Locate the cell with the specified text and output its (x, y) center coordinate. 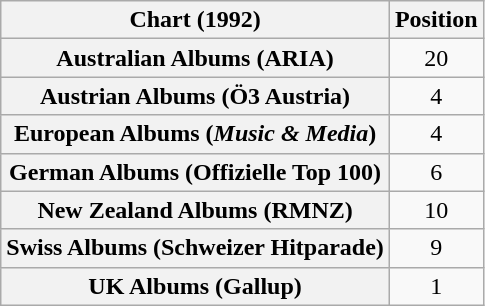
Position (436, 20)
European Albums (Music & Media) (196, 134)
Austrian Albums (Ö3 Austria) (196, 96)
1 (436, 286)
German Albums (Offizielle Top 100) (196, 172)
Swiss Albums (Schweizer Hitparade) (196, 248)
New Zealand Albums (RMNZ) (196, 210)
6 (436, 172)
Chart (1992) (196, 20)
10 (436, 210)
9 (436, 248)
20 (436, 58)
Australian Albums (ARIA) (196, 58)
UK Albums (Gallup) (196, 286)
